Return [X, Y] of the center of cell containing provided text 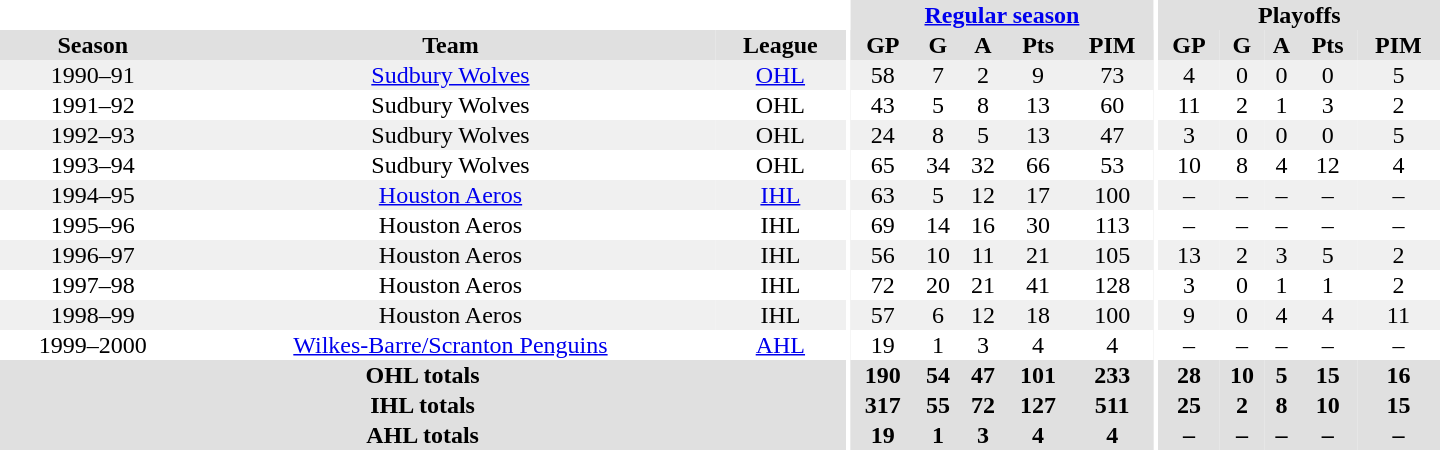
OHL totals [422, 375]
1991–92 [92, 105]
AHL [781, 345]
58 [882, 75]
Playoffs [1300, 15]
IHL totals [422, 405]
60 [1112, 105]
30 [1038, 225]
20 [938, 285]
1998–99 [92, 315]
1997–98 [92, 285]
41 [1038, 285]
127 [1038, 405]
28 [1190, 375]
1993–94 [92, 165]
32 [982, 165]
AHL totals [422, 435]
24 [882, 135]
1994–95 [92, 195]
511 [1112, 405]
65 [882, 165]
League [781, 45]
69 [882, 225]
113 [1112, 225]
56 [882, 255]
190 [882, 375]
317 [882, 405]
Team [450, 45]
14 [938, 225]
Wilkes-Barre/Scranton Penguins [450, 345]
Season [92, 45]
25 [1190, 405]
Regular season [1002, 15]
7 [938, 75]
43 [882, 105]
34 [938, 165]
105 [1112, 255]
57 [882, 315]
1999–2000 [92, 345]
63 [882, 195]
1990–91 [92, 75]
6 [938, 315]
233 [1112, 375]
66 [1038, 165]
1995–96 [92, 225]
101 [1038, 375]
53 [1112, 165]
128 [1112, 285]
55 [938, 405]
18 [1038, 315]
73 [1112, 75]
1992–93 [92, 135]
17 [1038, 195]
54 [938, 375]
1996–97 [92, 255]
